Output the (X, Y) coordinate of the center of the cell containing the given text.  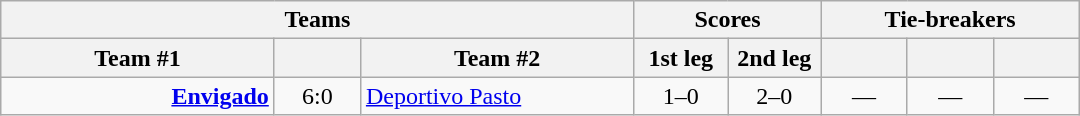
6:0 (317, 96)
2nd leg (775, 58)
Team #1 (138, 58)
1st leg (681, 58)
Deportivo Pasto (497, 96)
Team #2 (497, 58)
Envigado (138, 96)
Teams (318, 20)
2–0 (775, 96)
1–0 (681, 96)
Tie-breakers (950, 20)
Scores (728, 20)
